Capture the cell that displays the provided text and extract its (X, Y) central coordinate. 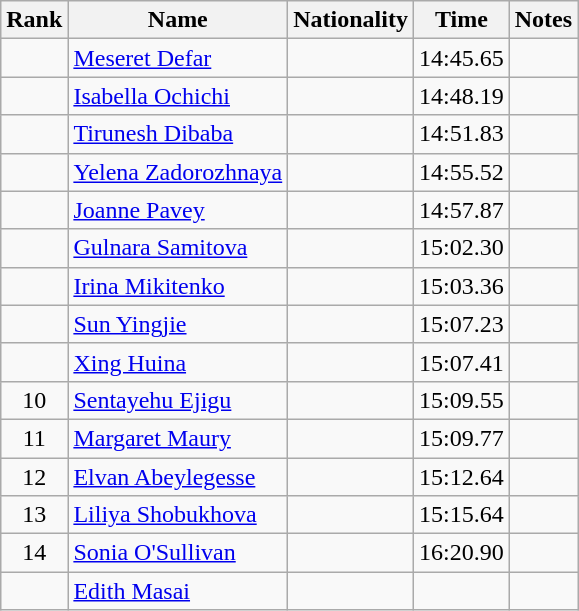
Name (178, 20)
15:15.64 (461, 515)
14:57.87 (461, 210)
14:45.65 (461, 58)
Meseret Defar (178, 58)
Rank (34, 20)
Elvan Abeylegesse (178, 477)
Isabella Ochichi (178, 96)
Notes (543, 20)
14 (34, 553)
15:02.30 (461, 248)
14:48.19 (461, 96)
15:12.64 (461, 477)
Liliya Shobukhova (178, 515)
15:07.41 (461, 362)
15:09.77 (461, 438)
16:20.90 (461, 553)
Xing Huina (178, 362)
Gulnara Samitova (178, 248)
14:55.52 (461, 172)
Time (461, 20)
Sentayehu Ejigu (178, 400)
Yelena Zadorozhnaya (178, 172)
Joanne Pavey (178, 210)
13 (34, 515)
Sun Yingjie (178, 324)
Tirunesh Dibaba (178, 134)
Margaret Maury (178, 438)
Irina Mikitenko (178, 286)
Nationality (351, 20)
15:03.36 (461, 286)
14:51.83 (461, 134)
15:09.55 (461, 400)
10 (34, 400)
Sonia O'Sullivan (178, 553)
11 (34, 438)
12 (34, 477)
Edith Masai (178, 591)
15:07.23 (461, 324)
